Determine the (X, Y) coordinate at the center of the cell enclosing the given text.  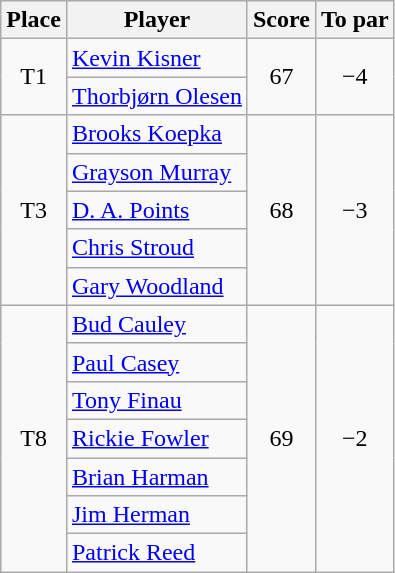
Patrick Reed (156, 553)
Brooks Koepka (156, 134)
Bud Cauley (156, 324)
68 (281, 210)
Gary Woodland (156, 286)
Score (281, 20)
D. A. Points (156, 210)
Kevin Kisner (156, 58)
Rickie Fowler (156, 438)
69 (281, 438)
T3 (34, 210)
To par (354, 20)
Place (34, 20)
Brian Harman (156, 477)
−4 (354, 77)
Paul Casey (156, 362)
−2 (354, 438)
Tony Finau (156, 400)
Thorbjørn Olesen (156, 96)
67 (281, 77)
Jim Herman (156, 515)
Grayson Murray (156, 172)
T8 (34, 438)
Chris Stroud (156, 248)
−3 (354, 210)
Player (156, 20)
T1 (34, 77)
